Output the [x, y] coordinate of the center of the cell containing the given text.  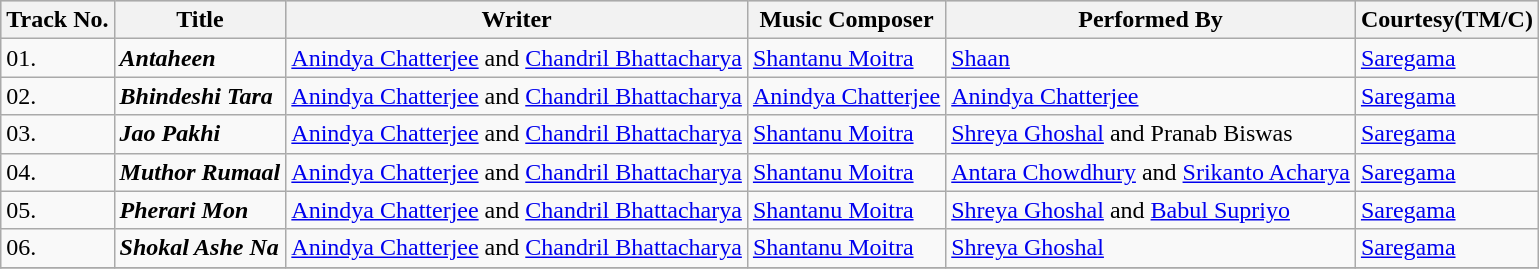
Title [200, 20]
04. [58, 172]
Courtesy(TM/C) [1446, 20]
Shaan [1151, 58]
Antaheen [200, 58]
Shreya Ghoshal and Babul Supriyo [1151, 210]
05. [58, 210]
Performed By [1151, 20]
03. [58, 134]
Shreya Ghoshal [1151, 248]
Pherari Mon [200, 210]
Bhindeshi Tara [200, 96]
Writer [517, 20]
Muthor Rumaal [200, 172]
02. [58, 96]
Music Composer [846, 20]
06. [58, 248]
Antara Chowdhury and Srikanto Acharya [1151, 172]
01. [58, 58]
Shreya Ghoshal and Pranab Biswas [1151, 134]
Jao Pakhi [200, 134]
Track No. [58, 20]
Shokal Ashe Na [200, 248]
